Provide the (X, Y) coordinate of the cell's center where the given text is located.  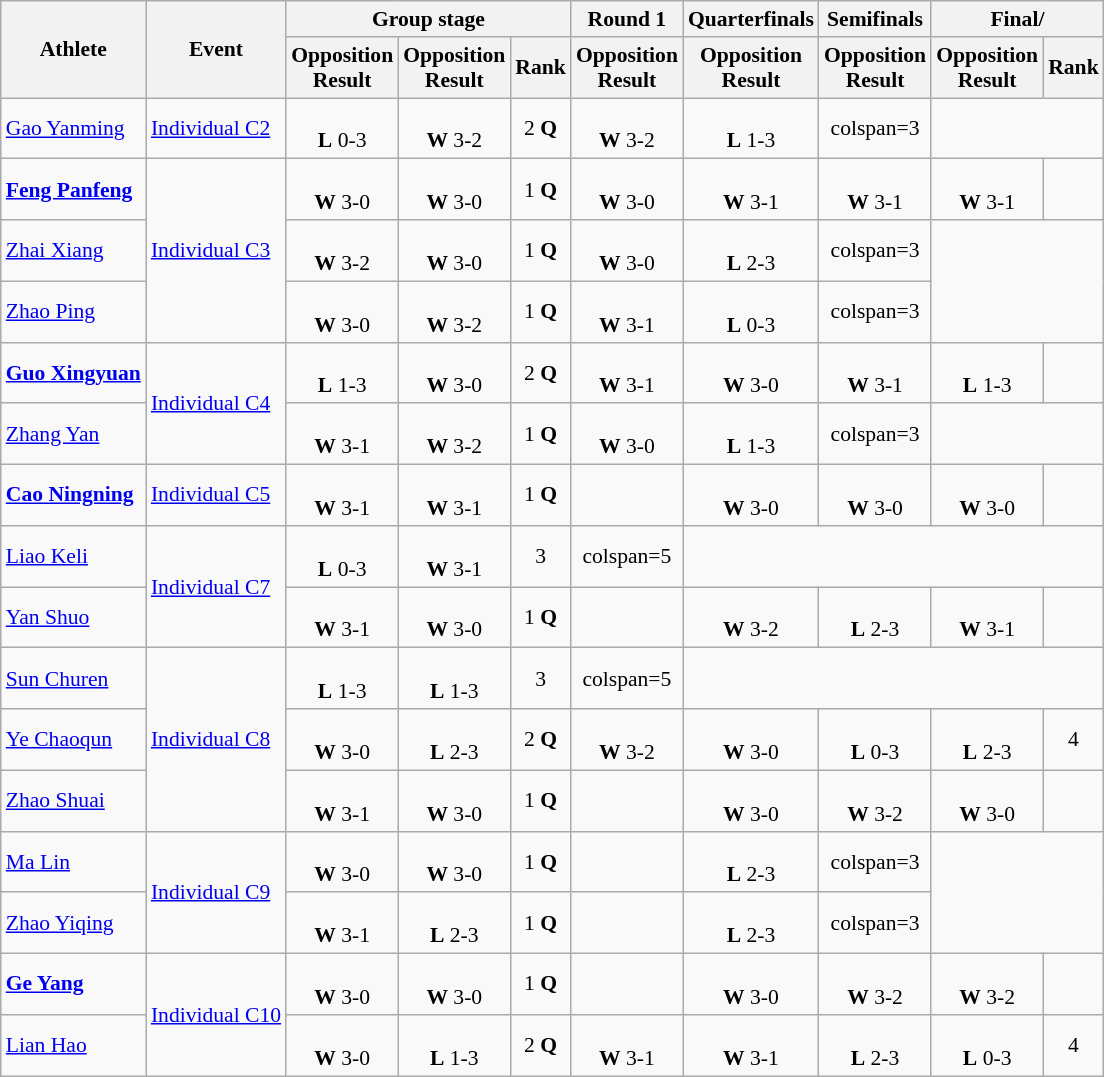
Individual C7 (216, 587)
Round 1 (627, 19)
Cao Ningning (74, 496)
Individual C10 (216, 1015)
Individual C4 (216, 403)
Individual C8 (216, 740)
Individual C2 (216, 128)
Sun Churen (74, 678)
Guo Xingyuan (74, 372)
Lian Hao (74, 1046)
Zhang Yan (74, 434)
Liao Keli (74, 556)
Semifinals (875, 19)
Zhai Xiang (74, 250)
Ye Chaoqun (74, 740)
Feng Panfeng (74, 190)
Yan Shuo (74, 618)
Zhao Yiqing (74, 924)
Ge Yang (74, 984)
Zhao Shuai (74, 800)
Zhao Ping (74, 312)
Athlete (74, 50)
Gao Yanming (74, 128)
Individual C3 (216, 250)
Individual C9 (216, 892)
Ma Lin (74, 862)
Quarterfinals (751, 19)
Event (216, 50)
Individual C5 (216, 496)
Group stage (428, 19)
Final/ (1018, 19)
